Return the (x, y) coordinate for the center point of the cell that contains the specified text.  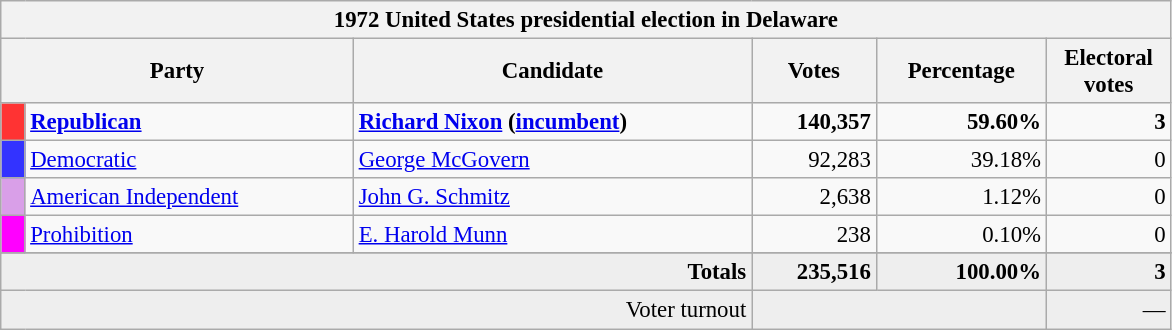
Democratic (189, 160)
Electoral votes (1108, 72)
Percentage (961, 72)
Richard Nixon (incumbent) (552, 122)
Votes (814, 72)
1.12% (961, 197)
238 (814, 235)
Republican (189, 122)
92,283 (814, 160)
Prohibition (189, 235)
John G. Schmitz (552, 197)
American Independent (189, 197)
— (1108, 310)
1972 United States presidential election in Delaware (586, 20)
59.60% (961, 122)
100.00% (961, 273)
140,357 (814, 122)
0.10% (961, 235)
Candidate (552, 72)
E. Harold Munn (552, 235)
39.18% (961, 160)
George McGovern (552, 160)
Voter turnout (376, 310)
2,638 (814, 197)
Party (178, 72)
235,516 (814, 273)
Totals (376, 273)
